Search for the cell housing the specified text and yield its (X, Y) center coordinate. 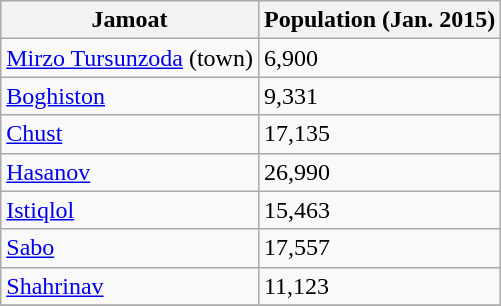
11,123 (379, 286)
Hasanov (130, 172)
Mirzo Tursunzoda (town) (130, 58)
Shahrinav (130, 286)
15,463 (379, 210)
Chust (130, 134)
Jamoat (130, 20)
Boghiston (130, 96)
Istiqlol (130, 210)
Population (Jan. 2015) (379, 20)
9,331 (379, 96)
17,135 (379, 134)
6,900 (379, 58)
Sabo (130, 248)
17,557 (379, 248)
26,990 (379, 172)
